Provide the (X, Y) coordinate of the cell's center where the given text is located.  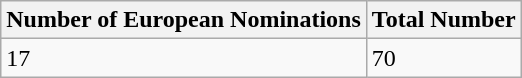
17 (184, 58)
Total Number (444, 20)
70 (444, 58)
Number of European Nominations (184, 20)
